Find where the given text appears and provide that cell's center as [X, Y] coordinate. 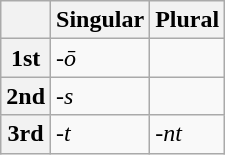
-nt [188, 134]
-t [100, 134]
1st [26, 58]
Singular [100, 20]
-s [100, 96]
2nd [26, 96]
Plural [188, 20]
3rd [26, 134]
-ō [100, 58]
